From the cell containing the given text, extract its center point as (x, y) coordinate. 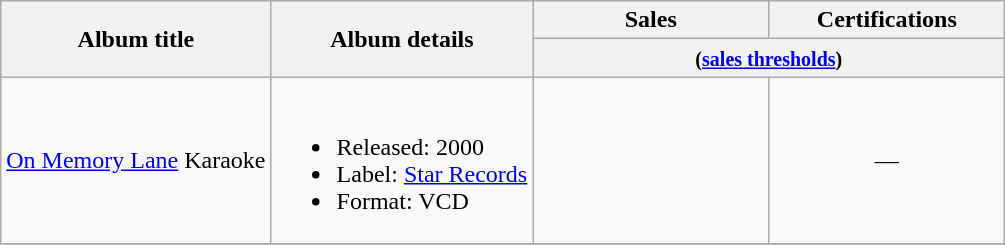
Album details (402, 39)
Album title (136, 39)
Sales (651, 20)
Released: 2000Label: Star RecordsFormat: VCD (402, 160)
(sales thresholds) (769, 58)
— (887, 160)
Certifications (887, 20)
On Memory Lane Karaoke (136, 160)
